Provide the [x, y] coordinate of the cell's center where the given text is located.  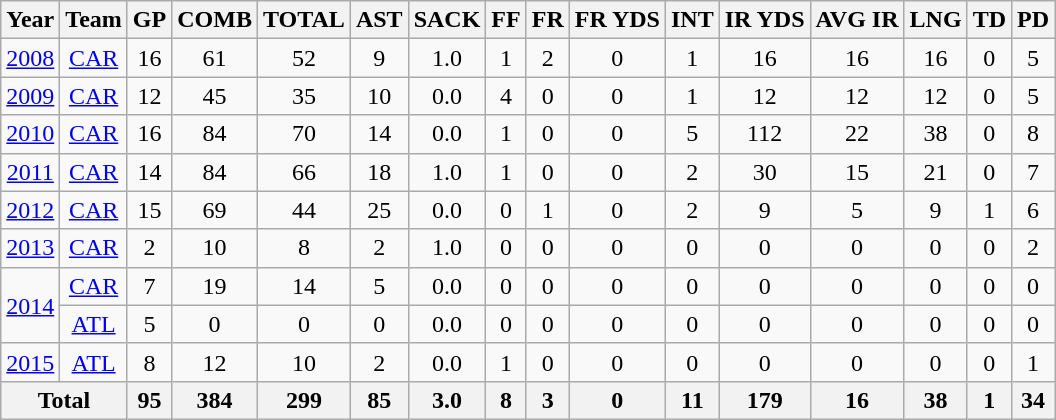
30 [764, 172]
52 [304, 58]
112 [764, 134]
2015 [30, 362]
22 [857, 134]
PD [1034, 20]
INT [692, 20]
179 [764, 400]
85 [379, 400]
44 [304, 210]
66 [304, 172]
6 [1034, 210]
45 [215, 96]
19 [215, 286]
2010 [30, 134]
18 [379, 172]
Total [64, 400]
299 [304, 400]
2013 [30, 248]
4 [506, 96]
SACK [447, 20]
AST [379, 20]
25 [379, 210]
GP [149, 20]
COMB [215, 20]
2014 [30, 305]
2009 [30, 96]
FR YDS [617, 20]
IR YDS [764, 20]
AVG IR [857, 20]
69 [215, 210]
Year [30, 20]
TD [989, 20]
95 [149, 400]
FF [506, 20]
2012 [30, 210]
LNG [936, 20]
11 [692, 400]
21 [936, 172]
FR [548, 20]
384 [215, 400]
70 [304, 134]
61 [215, 58]
TOTAL [304, 20]
2011 [30, 172]
2008 [30, 58]
35 [304, 96]
3.0 [447, 400]
3 [548, 400]
Team [94, 20]
34 [1034, 400]
